Provide the (X, Y) coordinate of the cell's center where the given text is located.  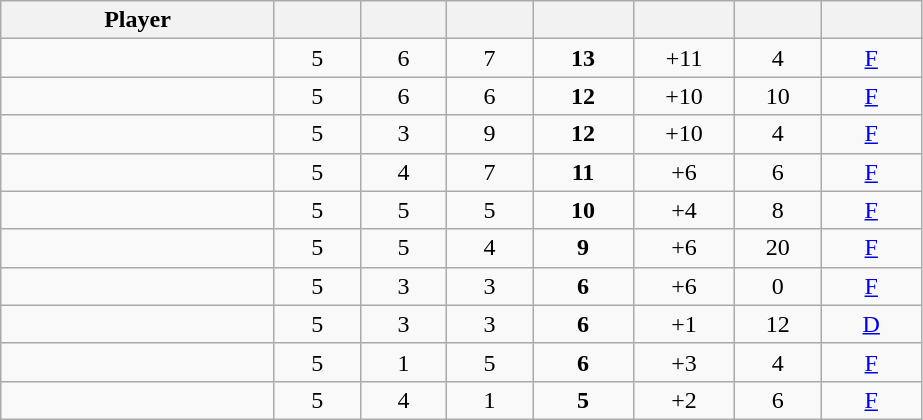
+2 (684, 400)
13 (582, 58)
8 (778, 210)
+4 (684, 210)
0 (778, 286)
+1 (684, 324)
D (872, 324)
Player (138, 20)
+3 (684, 362)
20 (778, 248)
11 (582, 172)
+11 (684, 58)
